Locate the cell with the specified text and output its [X, Y] center coordinate. 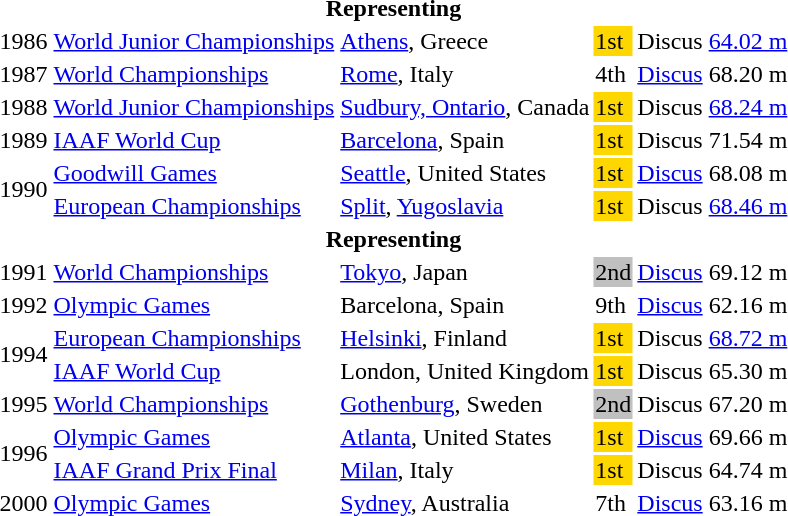
IAAF Grand Prix Final [194, 470]
Gothenburg, Sweden [465, 404]
Milan, Italy [465, 470]
4th [614, 74]
Seattle, United States [465, 173]
Tokyo, Japan [465, 272]
Split, Yugoslavia [465, 206]
Atlanta, United States [465, 437]
Sudbury, Ontario, Canada [465, 107]
London, United Kingdom [465, 371]
Athens, Greece [465, 41]
Goodwill Games [194, 173]
Rome, Italy [465, 74]
Helsinki, Finland [465, 338]
9th [614, 305]
